Find where the given text appears and provide that cell's center as [X, Y] coordinate. 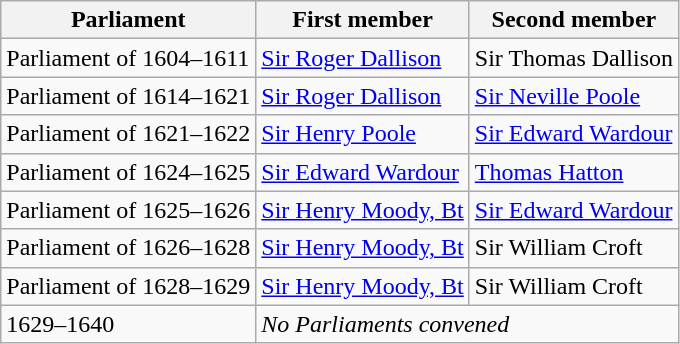
Sir Henry Poole [363, 134]
First member [363, 20]
Parliament of 1621–1622 [128, 134]
Parliament of 1626–1628 [128, 248]
Parliament of 1624–1625 [128, 172]
Parliament [128, 20]
Parliament of 1604–1611 [128, 58]
Second member [574, 20]
Parliament of 1614–1621 [128, 96]
Parliament of 1628–1629 [128, 286]
Parliament of 1625–1626 [128, 210]
Sir Thomas Dallison [574, 58]
Sir Neville Poole [574, 96]
Thomas Hatton [574, 172]
No Parliaments convened [468, 324]
1629–1640 [128, 324]
